Determine the (X, Y) coordinate at the center of the cell enclosing the given text.  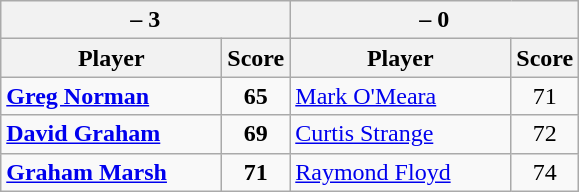
72 (545, 134)
David Graham (112, 134)
69 (256, 134)
74 (545, 172)
Mark O'Meara (400, 96)
65 (256, 96)
Graham Marsh (112, 172)
– 3 (146, 20)
– 0 (434, 20)
Curtis Strange (400, 134)
Raymond Floyd (400, 172)
Greg Norman (112, 96)
